Locate the cell with the specified text and output its [X, Y] center coordinate. 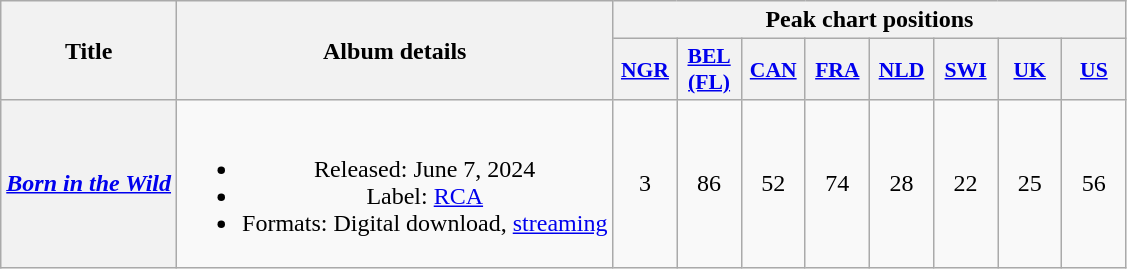
Peak chart positions [870, 20]
FRA [837, 70]
CAN [773, 70]
SWI [966, 70]
Title [89, 50]
28 [901, 184]
22 [966, 184]
74 [837, 184]
56 [1094, 184]
BEL(FL) [709, 70]
86 [709, 184]
Born in the Wild [89, 184]
52 [773, 184]
US [1094, 70]
NGR [645, 70]
Released: June 7, 2024Label: RCAFormats: Digital download, streaming [395, 184]
NLD [901, 70]
UK [1030, 70]
25 [1030, 184]
Album details [395, 50]
3 [645, 184]
